From the cell containing the given text, extract its center point as (x, y) coordinate. 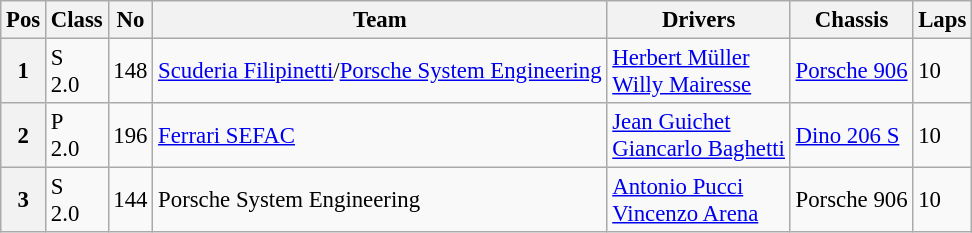
Class (78, 20)
1 (24, 72)
2 (24, 136)
Pos (24, 20)
P2.0 (78, 136)
Chassis (852, 20)
Ferrari SEFAC (380, 136)
196 (130, 136)
Dino 206 S (852, 136)
Laps (942, 20)
No (130, 20)
Team (380, 20)
Jean Guichet Giancarlo Baghetti (698, 136)
Antonio Pucci Vincenzo Arena (698, 200)
Drivers (698, 20)
Scuderia Filipinetti/Porsche System Engineering (380, 72)
Porsche System Engineering (380, 200)
148 (130, 72)
Herbert Müller Willy Mairesse (698, 72)
3 (24, 200)
144 (130, 200)
